Detect which cell encompasses the target text, then output its (X, Y) center coordinate. 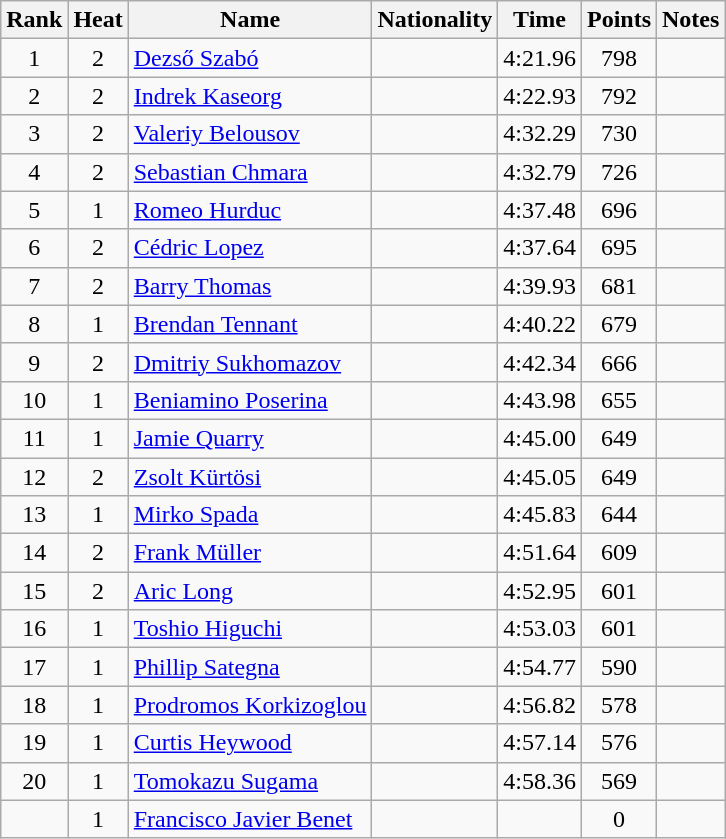
10 (34, 400)
644 (618, 515)
Jamie Quarry (250, 438)
695 (618, 248)
Dmitriy Sukhomazov (250, 362)
6 (34, 248)
4:57.14 (540, 743)
Prodromos Korkizoglou (250, 705)
15 (34, 591)
681 (618, 286)
4:45.00 (540, 438)
4:54.77 (540, 667)
Francisco Javier Benet (250, 819)
Zsolt Kürtösi (250, 477)
Dezső Szabó (250, 58)
Name (250, 20)
Nationality (435, 20)
Notes (691, 20)
Heat (98, 20)
Phillip Sategna (250, 667)
5 (34, 210)
8 (34, 324)
590 (618, 667)
679 (618, 324)
4:22.93 (540, 96)
4:45.05 (540, 477)
4:37.48 (540, 210)
13 (34, 515)
12 (34, 477)
Beniamino Poserina (250, 400)
18 (34, 705)
Frank Müller (250, 553)
4:37.64 (540, 248)
14 (34, 553)
0 (618, 819)
730 (618, 134)
Romeo Hurduc (250, 210)
696 (618, 210)
Mirko Spada (250, 515)
Toshio Higuchi (250, 629)
Points (618, 20)
4:39.93 (540, 286)
Indrek Kaseorg (250, 96)
4:53.03 (540, 629)
Aric Long (250, 591)
798 (618, 58)
Curtis Heywood (250, 743)
569 (618, 781)
4:32.79 (540, 172)
4:51.64 (540, 553)
20 (34, 781)
4:43.98 (540, 400)
Barry Thomas (250, 286)
9 (34, 362)
Rank (34, 20)
666 (618, 362)
16 (34, 629)
4:45.83 (540, 515)
655 (618, 400)
Sebastian Chmara (250, 172)
576 (618, 743)
Valeriy Belousov (250, 134)
609 (618, 553)
Brendan Tennant (250, 324)
4:52.95 (540, 591)
3 (34, 134)
7 (34, 286)
792 (618, 96)
578 (618, 705)
4:40.22 (540, 324)
Tomokazu Sugama (250, 781)
4:42.34 (540, 362)
19 (34, 743)
11 (34, 438)
4:58.36 (540, 781)
4 (34, 172)
4:21.96 (540, 58)
4:32.29 (540, 134)
726 (618, 172)
17 (34, 667)
Time (540, 20)
Cédric Lopez (250, 248)
4:56.82 (540, 705)
